Detect which cell encompasses the target text, then output its [x, y] center coordinate. 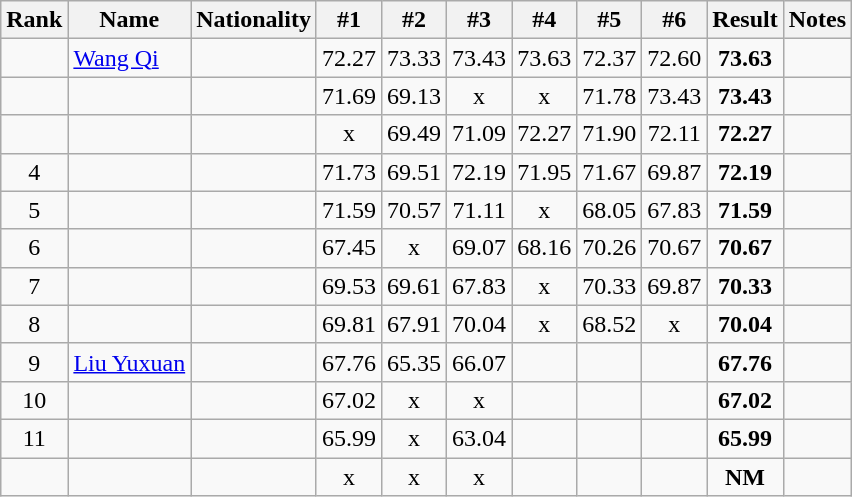
10 [34, 400]
#5 [610, 20]
#1 [348, 20]
71.95 [544, 172]
#6 [674, 20]
NM [745, 477]
Wang Qi [130, 58]
7 [34, 286]
67.91 [414, 324]
8 [34, 324]
71.90 [610, 134]
Rank [34, 20]
68.52 [610, 324]
70.26 [610, 248]
67.45 [348, 248]
6 [34, 248]
9 [34, 362]
72.37 [610, 58]
Name [130, 20]
Liu Yuxuan [130, 362]
71.78 [610, 96]
5 [34, 210]
71.09 [480, 134]
73.33 [414, 58]
#3 [480, 20]
72.60 [674, 58]
69.49 [414, 134]
Result [745, 20]
69.53 [348, 286]
Notes [817, 20]
11 [34, 438]
69.61 [414, 286]
71.11 [480, 210]
63.04 [480, 438]
#4 [544, 20]
71.69 [348, 96]
69.07 [480, 248]
72.11 [674, 134]
69.13 [414, 96]
Nationality [254, 20]
71.73 [348, 172]
65.35 [414, 362]
4 [34, 172]
#2 [414, 20]
69.51 [414, 172]
68.05 [610, 210]
71.67 [610, 172]
66.07 [480, 362]
68.16 [544, 248]
70.57 [414, 210]
69.81 [348, 324]
